For the text-containing cell, return its midpoint in [x, y] coordinate format. 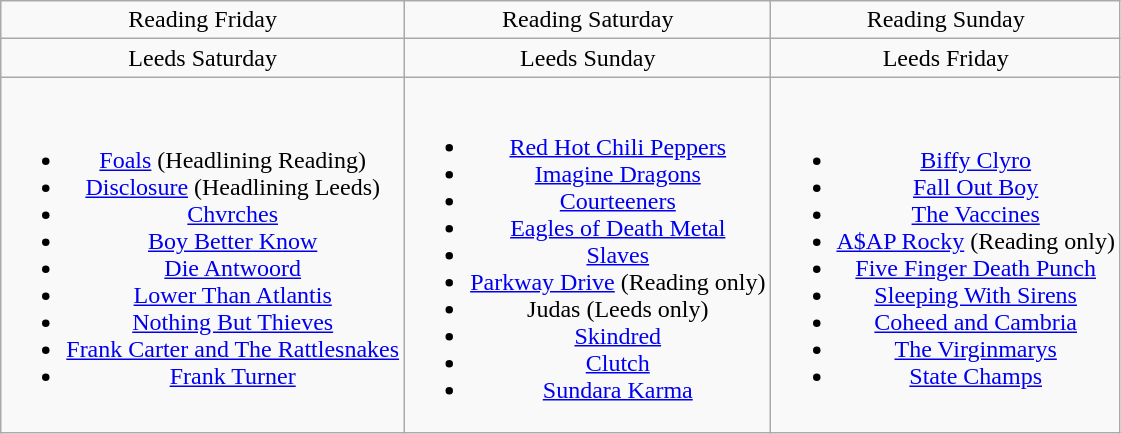
Red Hot Chili PeppersImagine DragonsCourteenersEagles of Death MetalSlavesParkway Drive (Reading only)Judas (Leeds only)SkindredClutchSundara Karma [588, 255]
Biffy ClyroFall Out BoyThe VaccinesA$AP Rocky (Reading only)Five Finger Death PunchSleeping With SirensCoheed and CambriaThe VirginmarysState Champs [946, 255]
Reading Sunday [946, 20]
Leeds Sunday [588, 58]
Leeds Friday [946, 58]
Reading Saturday [588, 20]
Reading Friday [203, 20]
Leeds Saturday [203, 58]
